Return the [x, y] coordinate for the center point of the cell that contains the specified text.  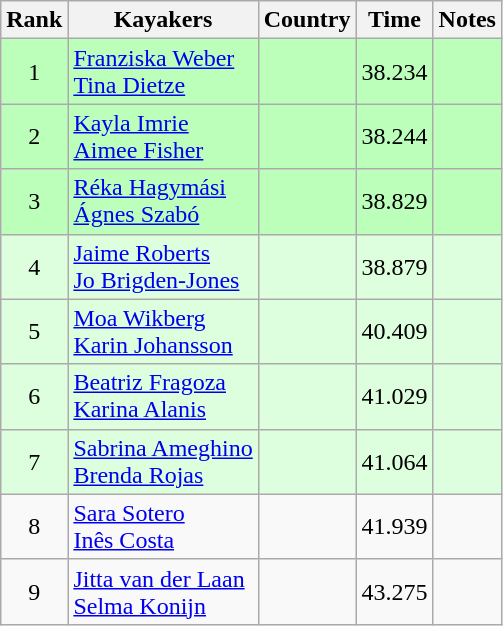
3 [34, 202]
Moa WikbergKarin Johansson [163, 332]
41.029 [394, 396]
Country [307, 20]
7 [34, 462]
6 [34, 396]
4 [34, 266]
38.879 [394, 266]
41.064 [394, 462]
38.829 [394, 202]
38.234 [394, 72]
Beatriz FragozaKarina Alanis [163, 396]
Kayakers [163, 20]
8 [34, 526]
Sabrina AmeghinoBrenda Rojas [163, 462]
Franziska WeberTina Dietze [163, 72]
Time [394, 20]
Kayla ImrieAimee Fisher [163, 136]
Notes [467, 20]
43.275 [394, 592]
5 [34, 332]
Jaime RobertsJo Brigden-Jones [163, 266]
Réka HagymásiÁgnes Szabó [163, 202]
Sara SoteroInês Costa [163, 526]
Rank [34, 20]
9 [34, 592]
1 [34, 72]
2 [34, 136]
40.409 [394, 332]
38.244 [394, 136]
41.939 [394, 526]
Jitta van der LaanSelma Konijn [163, 592]
